From the cell containing the given text, extract its center point as [X, Y] coordinate. 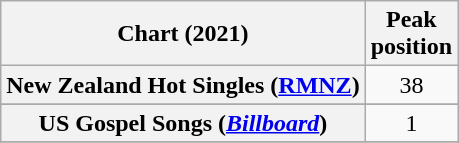
38 [411, 85]
Chart (2021) [183, 34]
US Gospel Songs (Billboard) [183, 123]
Peakposition [411, 34]
1 [411, 123]
New Zealand Hot Singles (RMNZ) [183, 85]
